Extract the (x, y) coordinate from the center of the cell holding the provided text.  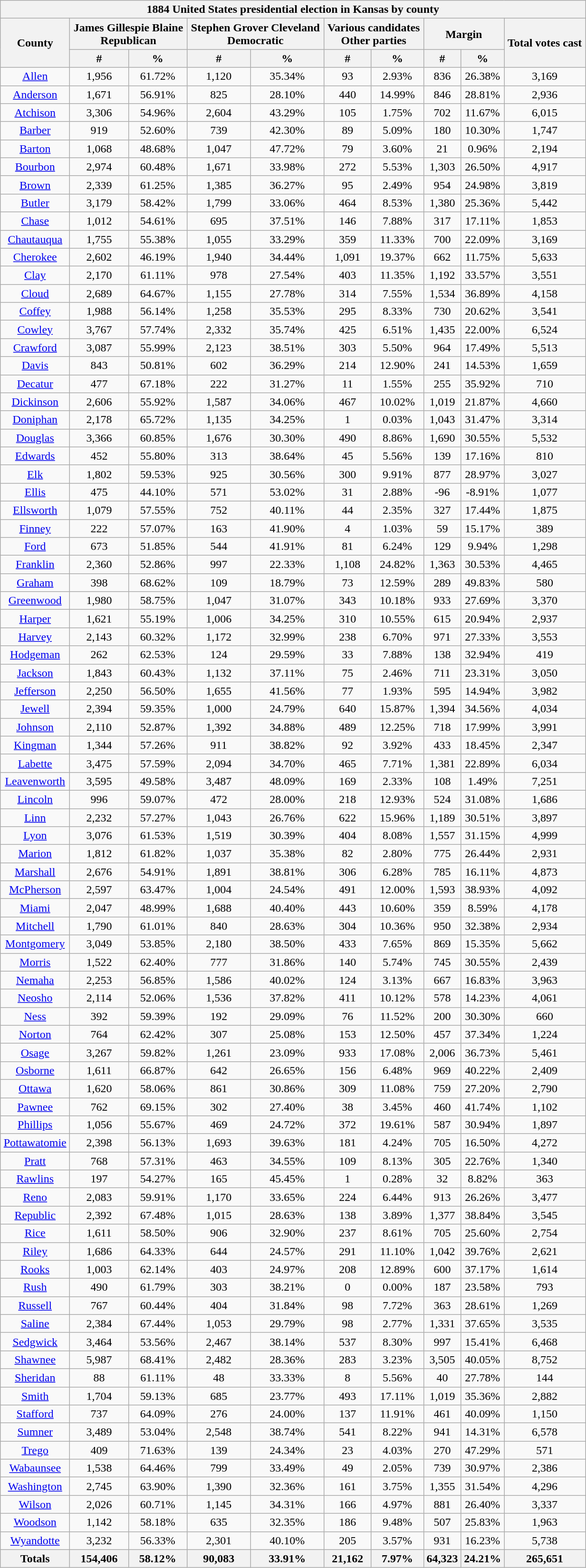
272 (347, 167)
7.97% (397, 1559)
Anderson (35, 94)
270 (442, 1450)
906 (219, 1233)
1,755 (99, 239)
2.35% (397, 510)
3,991 (545, 727)
2,974 (99, 167)
7.55% (397, 293)
8.86% (397, 438)
0.28% (397, 1179)
59.07% (158, 799)
57.27% (158, 817)
55.92% (158, 402)
20.94% (483, 619)
62.53% (158, 655)
Lyon (35, 836)
29.09% (287, 1016)
2,250 (99, 691)
489 (347, 727)
644 (219, 1251)
48.09% (287, 781)
3,366 (99, 438)
32.36% (287, 1486)
3,487 (219, 781)
64,323 (442, 1559)
Osage (35, 1052)
44.10% (158, 492)
941 (442, 1432)
57.55% (158, 510)
30.56% (287, 474)
4,178 (545, 908)
300 (347, 474)
Various candidatesOther parties (374, 34)
1,621 (99, 619)
-96 (442, 492)
4,873 (545, 872)
877 (442, 474)
17.16% (483, 456)
718 (442, 727)
1,012 (99, 221)
30.53% (483, 565)
48.99% (158, 908)
24.79% (287, 709)
48 (219, 1378)
372 (347, 1125)
4,917 (545, 167)
218 (347, 799)
Washington (35, 1486)
477 (99, 384)
38.64% (287, 456)
31.86% (287, 962)
40.05% (483, 1360)
2,180 (219, 944)
41.56% (287, 691)
6.28% (397, 872)
2,083 (99, 1197)
140 (347, 962)
3.45% (397, 1107)
2,232 (99, 817)
4.03% (397, 1450)
768 (99, 1161)
Saline (35, 1323)
36.89% (483, 293)
1,108 (347, 565)
1.93% (397, 691)
2,047 (99, 908)
2,006 (442, 1052)
24.97% (287, 1269)
Sumner (35, 1432)
32.35% (287, 1522)
9.94% (483, 547)
389 (545, 529)
Barber (35, 131)
9.48% (397, 1522)
5,442 (545, 203)
25.83% (483, 1522)
Hodgeman (35, 655)
59.91% (158, 1197)
214 (347, 366)
40.11% (287, 510)
38 (347, 1107)
Ellis (35, 492)
276 (219, 1414)
68.62% (158, 583)
4.97% (397, 1504)
26.50% (483, 167)
Crawford (35, 348)
181 (347, 1143)
67.44% (158, 1323)
2,439 (545, 962)
60.48% (158, 167)
1,380 (442, 203)
51.85% (158, 547)
33.65% (287, 1197)
1,956 (99, 76)
1,853 (545, 221)
241 (442, 366)
Woodson (35, 1522)
35.38% (287, 854)
810 (545, 456)
28.81% (483, 94)
785 (442, 872)
35.34% (287, 76)
54.91% (158, 872)
3,314 (545, 420)
44 (347, 510)
26.76% (287, 817)
Chautauqua (35, 239)
1,269 (545, 1305)
205 (347, 1540)
Dickinson (35, 402)
1,331 (442, 1323)
38.93% (483, 890)
Butler (35, 203)
1,189 (442, 817)
56.50% (158, 691)
Doniphan (35, 420)
Kingman (35, 745)
129 (442, 547)
14.31% (483, 1432)
22.00% (483, 330)
Shawnee (35, 1360)
60.44% (158, 1305)
1,170 (219, 1197)
1,587 (219, 402)
635 (219, 1522)
55.19% (158, 619)
6.51% (397, 330)
3,232 (99, 1540)
2,934 (545, 926)
602 (219, 366)
1,812 (99, 854)
262 (99, 655)
2.05% (397, 1468)
41.90% (287, 529)
21.87% (483, 402)
27.40% (287, 1107)
1,077 (545, 492)
30.97% (483, 1468)
82 (347, 854)
5,738 (545, 1540)
1,132 (219, 673)
1,988 (99, 312)
283 (347, 1360)
61.79% (158, 1287)
61.53% (158, 836)
6,578 (545, 1432)
35.92% (483, 384)
56.91% (158, 94)
457 (442, 1034)
2,467 (219, 1341)
3.92% (397, 745)
2,745 (99, 1486)
314 (347, 293)
3,050 (545, 673)
197 (99, 1179)
36.73% (483, 1052)
200 (442, 1016)
42.30% (287, 131)
Edwards (35, 456)
57.59% (158, 763)
1,534 (442, 293)
63.47% (158, 890)
22.33% (287, 565)
60.71% (158, 1504)
2,194 (545, 149)
59.82% (158, 1052)
846 (442, 94)
3,475 (99, 763)
3,897 (545, 817)
2,114 (99, 998)
702 (442, 113)
Sheridan (35, 1378)
53.85% (158, 944)
224 (347, 1197)
309 (347, 1088)
307 (219, 1034)
3,049 (99, 944)
507 (442, 1522)
58.42% (158, 203)
14.94% (483, 691)
22.76% (483, 1161)
Jefferson (35, 691)
710 (545, 384)
310 (347, 619)
775 (442, 854)
1,363 (442, 565)
911 (219, 745)
33.33% (287, 1378)
745 (442, 962)
3.23% (397, 1360)
2.88% (397, 492)
Davis (35, 366)
440 (347, 94)
673 (99, 547)
52.86% (158, 565)
1,392 (219, 727)
37.17% (483, 1269)
Greenwood (35, 601)
11.91% (397, 1414)
8,752 (545, 1360)
88 (99, 1378)
30.51% (483, 817)
57.26% (158, 745)
64.09% (158, 1414)
208 (347, 1269)
978 (219, 275)
Linn (35, 817)
10.02% (397, 402)
1,963 (545, 1522)
29.79% (287, 1323)
2,394 (99, 709)
2,392 (99, 1215)
61.01% (158, 926)
1,655 (219, 691)
2,604 (219, 113)
1,802 (99, 474)
237 (347, 1233)
3,370 (545, 601)
11.33% (397, 239)
343 (347, 601)
3,505 (442, 1360)
463 (219, 1161)
Ottawa (35, 1088)
Ness (35, 1016)
3,489 (99, 1432)
187 (442, 1287)
1,799 (219, 203)
Atchison (35, 113)
2,936 (545, 94)
2,143 (99, 637)
45 (347, 456)
2,606 (99, 402)
700 (442, 239)
18.79% (287, 583)
31.08% (483, 799)
411 (347, 998)
15.96% (397, 817)
2,931 (545, 854)
66.87% (158, 1070)
County (35, 43)
3,464 (99, 1341)
37.51% (287, 221)
1,620 (99, 1088)
1,004 (219, 890)
931 (442, 1540)
34.56% (483, 709)
295 (347, 312)
71.63% (158, 1450)
2,332 (219, 330)
1,344 (99, 745)
3.13% (397, 980)
Rawlins (35, 1179)
29.59% (287, 655)
90,083 (219, 1559)
41.74% (483, 1107)
6,524 (545, 330)
1,659 (545, 366)
89 (347, 131)
1,000 (219, 709)
16.83% (483, 980)
2,882 (545, 1396)
4,465 (545, 565)
Lincoln (35, 799)
75 (347, 673)
105 (347, 113)
5,633 (545, 257)
163 (219, 529)
3,819 (545, 185)
17.08% (397, 1052)
0 (347, 1287)
Wilson (35, 1504)
1,091 (347, 257)
4,158 (545, 293)
40.09% (483, 1414)
544 (219, 547)
24.00% (287, 1414)
1,258 (219, 312)
Franklin (35, 565)
Rooks (35, 1269)
Norton (35, 1034)
1.55% (397, 384)
39.76% (483, 1251)
Miami (35, 908)
2,602 (99, 257)
14.23% (483, 998)
2,094 (219, 763)
12.89% (397, 1269)
1,891 (219, 872)
4,092 (545, 890)
1,980 (99, 601)
56.13% (158, 1143)
60.32% (158, 637)
30.94% (483, 1125)
398 (99, 583)
55.38% (158, 239)
10.12% (397, 998)
2,689 (99, 293)
2,790 (545, 1088)
3,545 (545, 1215)
17.49% (483, 348)
291 (347, 1251)
475 (99, 492)
58.50% (158, 1233)
40.02% (287, 980)
24.57% (287, 1251)
47.72% (287, 149)
38.21% (287, 1287)
37.65% (483, 1323)
92 (347, 745)
15.87% (397, 709)
7,251 (545, 781)
2,360 (99, 565)
615 (442, 619)
Stafford (35, 1414)
2,123 (219, 348)
3,477 (545, 1197)
11.67% (483, 113)
392 (99, 1016)
31.27% (287, 384)
28.00% (287, 799)
2,386 (545, 1468)
52.06% (158, 998)
Harvey (35, 637)
642 (219, 1070)
578 (442, 998)
869 (442, 944)
Phillips (35, 1125)
180 (442, 131)
37.34% (483, 1034)
26.38% (483, 76)
1.75% (397, 113)
767 (99, 1305)
60.43% (158, 673)
Stephen Grover ClevelandDemocratic (255, 34)
49.83% (483, 583)
711 (442, 673)
56.33% (158, 1540)
76 (347, 1016)
38.81% (287, 872)
31 (347, 492)
537 (347, 1341)
59.35% (158, 709)
Harper (35, 619)
1,843 (99, 673)
Jewell (35, 709)
3,963 (545, 980)
27.33% (483, 637)
1,538 (99, 1468)
62.14% (158, 1269)
59.53% (158, 474)
493 (347, 1396)
737 (99, 1414)
65.72% (158, 420)
161 (347, 1486)
Graham (35, 583)
28.61% (483, 1305)
640 (347, 709)
31.54% (483, 1486)
4,272 (545, 1143)
1,145 (219, 1504)
12.90% (397, 366)
33.91% (287, 1559)
0.03% (397, 420)
16.23% (483, 1540)
1,593 (442, 890)
1,150 (545, 1414)
8.30% (397, 1341)
34.55% (287, 1161)
836 (442, 76)
7.65% (397, 944)
Jackson (35, 673)
0.00% (397, 1287)
1,042 (442, 1251)
31.47% (483, 420)
32.90% (287, 1233)
64.33% (158, 1251)
53.56% (158, 1341)
192 (219, 1016)
600 (442, 1269)
8.08% (397, 836)
1,120 (219, 76)
3,595 (99, 781)
27.20% (483, 1088)
5.50% (397, 348)
Neosho (35, 998)
52.60% (158, 131)
55.67% (158, 1125)
166 (347, 1504)
15.35% (483, 944)
1,068 (99, 149)
3,535 (545, 1323)
425 (347, 330)
2,548 (219, 1432)
73 (347, 583)
925 (219, 474)
79 (347, 149)
36.27% (287, 185)
Pottawatomie (35, 1143)
793 (545, 1287)
Cowley (35, 330)
762 (99, 1107)
24.82% (397, 565)
1,003 (99, 1269)
22.89% (483, 763)
32.99% (287, 637)
18.45% (483, 745)
524 (442, 799)
Wabaunsee (35, 1468)
752 (219, 510)
20.62% (483, 312)
950 (442, 926)
26.65% (287, 1070)
35.36% (483, 1396)
59.39% (158, 1016)
31.84% (287, 1305)
25.08% (287, 1034)
36.29% (287, 366)
40 (442, 1378)
10.18% (397, 601)
95 (347, 185)
1,037 (219, 854)
23.77% (287, 1396)
1,385 (219, 185)
452 (99, 456)
3.60% (397, 149)
49.58% (158, 781)
34.06% (287, 402)
31.07% (287, 601)
62.40% (158, 962)
137 (347, 1414)
23.58% (483, 1287)
580 (545, 583)
56.14% (158, 312)
169 (347, 781)
Russell (35, 1305)
2.33% (397, 781)
1,676 (219, 438)
1,940 (219, 257)
McPherson (35, 890)
47.29% (483, 1450)
1,015 (219, 1215)
2,754 (545, 1233)
11.52% (397, 1016)
52.87% (158, 727)
2,026 (99, 1504)
68.41% (158, 1360)
5,532 (545, 438)
54.61% (158, 221)
67.18% (158, 384)
28.97% (483, 474)
67.48% (158, 1215)
1,056 (99, 1125)
954 (442, 185)
24.21% (483, 1559)
777 (219, 962)
302 (219, 1107)
2,384 (99, 1323)
0.96% (483, 149)
46.19% (158, 257)
6.24% (397, 547)
996 (99, 799)
2,597 (99, 890)
3,541 (545, 312)
2.93% (397, 76)
30.86% (287, 1088)
2,347 (545, 745)
James Gillespie BlaineRepublican (128, 34)
60.85% (158, 438)
8.82% (483, 1179)
58.75% (158, 601)
38.50% (287, 944)
Nemaha (35, 980)
Reno (35, 1197)
667 (442, 980)
3,306 (99, 113)
5,987 (99, 1360)
16.11% (483, 872)
12.25% (397, 727)
3,267 (99, 1052)
7.71% (397, 763)
3,551 (545, 275)
24.34% (287, 1450)
19.61% (397, 1125)
799 (219, 1468)
3.75% (397, 1486)
38.74% (287, 1432)
313 (219, 456)
Chase (35, 221)
50.81% (158, 366)
21,162 (347, 1559)
64.46% (158, 1468)
Sedgwick (35, 1341)
12.93% (397, 799)
57.07% (158, 529)
1,224 (545, 1034)
472 (219, 799)
Rush (35, 1287)
919 (99, 131)
Barton (35, 149)
25.60% (483, 1233)
1,172 (219, 637)
8.53% (397, 203)
2,339 (99, 185)
35.53% (287, 312)
40.10% (287, 1540)
69.15% (158, 1107)
Cloud (35, 293)
Leavenworth (35, 781)
Douglas (35, 438)
1,377 (442, 1215)
33.57% (483, 275)
48.68% (158, 149)
913 (442, 1197)
4,296 (545, 1486)
Pawnee (35, 1107)
77 (347, 691)
26.44% (483, 854)
33.49% (287, 1468)
265,651 (545, 1559)
40.40% (287, 908)
465 (347, 763)
1,055 (219, 239)
289 (442, 583)
40.22% (483, 1070)
4 (347, 529)
1,790 (99, 926)
3,179 (99, 203)
460 (442, 1107)
32 (442, 1179)
10.36% (397, 926)
108 (442, 781)
305 (442, 1161)
6.70% (397, 637)
759 (442, 1088)
154,406 (99, 1559)
1.03% (397, 529)
Pratt (35, 1161)
-8.91% (483, 492)
Decatur (35, 384)
21 (442, 149)
Ellsworth (35, 510)
467 (347, 402)
9.91% (397, 474)
695 (219, 221)
15.17% (483, 529)
Allen (35, 76)
840 (219, 926)
23.09% (287, 1052)
2.80% (397, 854)
825 (219, 94)
660 (545, 1016)
39.63% (287, 1143)
33.29% (287, 239)
7.72% (397, 1305)
1,102 (545, 1107)
595 (442, 691)
12.59% (397, 583)
1,522 (99, 962)
28.10% (287, 94)
4,034 (545, 709)
Riley (35, 1251)
1,390 (219, 1486)
5.09% (397, 131)
Morris (35, 962)
Marion (35, 854)
6,015 (545, 113)
2,178 (99, 420)
33.98% (287, 167)
2,937 (545, 619)
10.55% (397, 619)
165 (219, 1179)
2,301 (219, 1540)
35.74% (287, 330)
2,253 (99, 980)
8.22% (397, 1432)
622 (347, 817)
Ford (35, 547)
14.53% (483, 366)
30.39% (287, 836)
1,155 (219, 293)
11.10% (397, 1251)
1,261 (219, 1052)
2,170 (99, 275)
26.26% (483, 1197)
33 (347, 655)
2,409 (545, 1070)
443 (347, 908)
38.51% (287, 348)
685 (219, 1396)
6,034 (545, 763)
1,192 (442, 275)
306 (347, 872)
38.82% (287, 745)
24.72% (287, 1125)
17.99% (483, 727)
32.38% (483, 926)
1,053 (219, 1323)
3,767 (99, 330)
2,676 (99, 872)
6,468 (545, 1341)
461 (442, 1414)
2,621 (545, 1251)
58.06% (158, 1088)
Clay (35, 275)
1,688 (219, 908)
22.09% (483, 239)
64.67% (158, 293)
37.11% (287, 673)
1,298 (545, 547)
3.89% (397, 1215)
Labette (35, 763)
5,461 (545, 1052)
61.82% (158, 854)
61.25% (158, 185)
54.96% (158, 113)
843 (99, 366)
Marshall (35, 872)
27.69% (483, 601)
55.80% (158, 456)
1,704 (99, 1396)
764 (99, 1034)
419 (545, 655)
26.40% (483, 1504)
24.98% (483, 185)
8.61% (397, 1233)
5,662 (545, 944)
38.14% (287, 1341)
144 (545, 1378)
969 (442, 1070)
1,435 (442, 330)
58.12% (158, 1559)
8.59% (483, 908)
1,693 (219, 1143)
327 (442, 510)
25.36% (483, 203)
28.36% (287, 1360)
11.75% (483, 257)
10.30% (483, 131)
54.27% (158, 1179)
33.06% (287, 203)
2.77% (397, 1323)
62.42% (158, 1034)
4,660 (545, 402)
1.49% (483, 781)
Elk (35, 474)
Totals (35, 1559)
1,006 (219, 619)
156 (347, 1070)
17.44% (483, 510)
1,381 (442, 763)
8.13% (397, 1161)
464 (347, 203)
31.15% (483, 836)
964 (442, 348)
1,079 (99, 510)
10.60% (397, 908)
59.13% (158, 1396)
Osborne (35, 1070)
1,394 (442, 709)
3,087 (99, 348)
317 (442, 221)
14.99% (397, 94)
662 (442, 257)
146 (347, 221)
37.82% (287, 998)
1,586 (219, 980)
11.35% (397, 275)
16.50% (483, 1143)
8.33% (397, 312)
409 (99, 1450)
43.29% (287, 113)
1,897 (545, 1125)
238 (347, 637)
Coffey (35, 312)
1,614 (545, 1269)
11.08% (397, 1088)
Johnson (35, 727)
45.45% (287, 1179)
304 (347, 926)
1,557 (442, 836)
56.85% (158, 980)
730 (442, 312)
1884 United States presidential election in Kansas by county (293, 9)
34.44% (287, 257)
1,135 (219, 420)
34.31% (287, 1504)
3,982 (545, 691)
1,519 (219, 836)
Trego (35, 1450)
5,513 (545, 348)
4,999 (545, 836)
11 (347, 384)
3,076 (99, 836)
4,061 (545, 998)
153 (347, 1034)
6.48% (397, 1070)
881 (442, 1504)
1,303 (442, 167)
469 (219, 1125)
2.49% (397, 185)
8 (347, 1378)
41.91% (287, 547)
38.84% (483, 1215)
1,355 (442, 1486)
57.31% (158, 1161)
12.00% (397, 890)
5.53% (397, 167)
19.37% (397, 257)
63.90% (158, 1486)
34.70% (287, 763)
Finney (35, 529)
Total votes cast (545, 43)
2,398 (99, 1143)
Mitchell (35, 926)
971 (442, 637)
2,110 (99, 727)
81 (347, 547)
Smith (35, 1396)
34.88% (287, 727)
1,536 (219, 998)
3,337 (545, 1504)
12.50% (397, 1034)
15.41% (483, 1341)
5.74% (397, 962)
55.99% (158, 348)
541 (347, 1432)
2,482 (219, 1360)
255 (442, 384)
1,875 (545, 510)
6.44% (397, 1197)
27.54% (287, 275)
Rice (35, 1233)
1,340 (545, 1161)
59 (442, 529)
23 (347, 1450)
53.04% (158, 1432)
Margin (464, 34)
1,690 (442, 438)
Brown (35, 185)
3,027 (545, 474)
3,553 (545, 637)
61.72% (158, 76)
58.18% (158, 1522)
32.94% (483, 655)
93 (347, 76)
53.02% (287, 492)
491 (347, 890)
Montgomery (35, 944)
1,747 (545, 131)
Republic (35, 1215)
Cherokee (35, 257)
49 (347, 1468)
Bourbon (35, 167)
3.57% (397, 1540)
23.31% (483, 673)
1,142 (99, 1522)
4.24% (397, 1143)
587 (442, 1125)
Wyandotte (35, 1540)
861 (219, 1088)
57.74% (158, 330)
24.54% (287, 890)
186 (347, 1522)
2.46% (397, 673)
